Find where the given text appears and provide that cell's center as (x, y) coordinate. 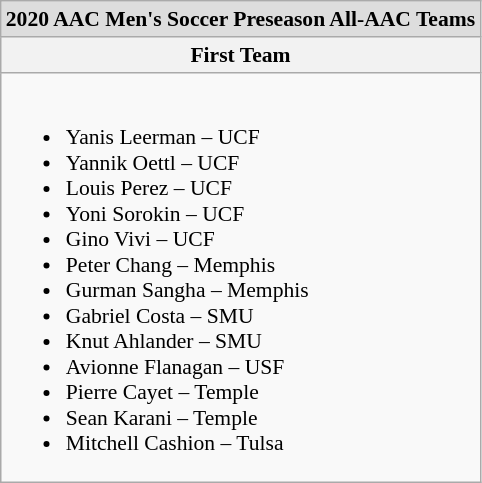
First Team (240, 55)
2020 AAC Men's Soccer Preseason All-AAC Teams (240, 19)
